Pinpoint the cell where the given text exists, returning its [X, Y] midpoint coordinate. 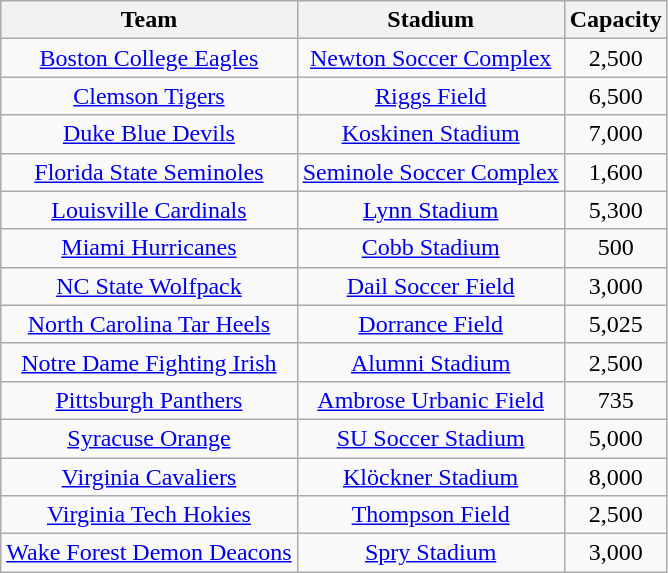
Lynn Stadium [430, 210]
Team [149, 20]
Clemson Tigers [149, 96]
Alumni Stadium [430, 362]
Capacity [616, 20]
8,000 [616, 477]
Newton Soccer Complex [430, 58]
Stadium [430, 20]
Dail Soccer Field [430, 286]
Pittsburgh Panthers [149, 400]
5,025 [616, 324]
5,000 [616, 438]
6,500 [616, 96]
Cobb Stadium [430, 248]
Boston College Eagles [149, 58]
7,000 [616, 134]
Riggs Field [430, 96]
Louisville Cardinals [149, 210]
Thompson Field [430, 515]
Miami Hurricanes [149, 248]
Ambrose Urbanic Field [430, 400]
Syracuse Orange [149, 438]
Dorrance Field [430, 324]
Duke Blue Devils [149, 134]
Virginia Tech Hokies [149, 515]
Seminole Soccer Complex [430, 172]
NC State Wolfpack [149, 286]
Notre Dame Fighting Irish [149, 362]
1,600 [616, 172]
5,300 [616, 210]
Spry Stadium [430, 553]
Virginia Cavaliers [149, 477]
Klöckner Stadium [430, 477]
Koskinen Stadium [430, 134]
SU Soccer Stadium [430, 438]
735 [616, 400]
North Carolina Tar Heels [149, 324]
Florida State Seminoles [149, 172]
500 [616, 248]
Wake Forest Demon Deacons [149, 553]
